Determine the (X, Y) coordinate at the center of the cell enclosing the given text.  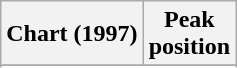
Chart (1997) (72, 34)
Peakposition (189, 34)
